Detect which cell encompasses the target text, then output its [X, Y] center coordinate. 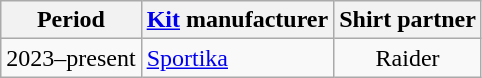
Period [71, 20]
Raider [408, 58]
Sportika [238, 58]
Kit manufacturer [238, 20]
Shirt partner [408, 20]
2023–present [71, 58]
